Identify which cell holds the provided text, then report its [x, y] central coordinate. 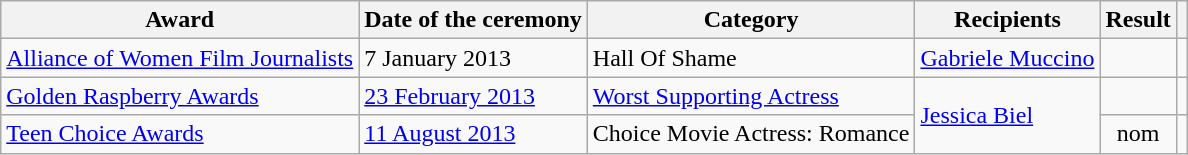
Golden Raspberry Awards [180, 96]
Category [751, 20]
Alliance of Women Film Journalists [180, 58]
nom [1138, 134]
Jessica Biel [1008, 115]
7 January 2013 [474, 58]
Result [1138, 20]
Hall Of Shame [751, 58]
23 February 2013 [474, 96]
Recipients [1008, 20]
Worst Supporting Actress [751, 96]
Award [180, 20]
11 August 2013 [474, 134]
Gabriele Muccino [1008, 58]
Date of the ceremony [474, 20]
Choice Movie Actress: Romance [751, 134]
Teen Choice Awards [180, 134]
